Locate the cell with the specified text and output its (x, y) center coordinate. 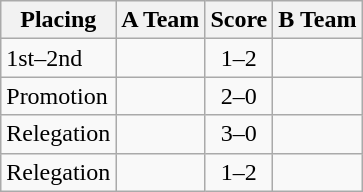
Promotion (58, 96)
3–0 (239, 134)
Score (239, 20)
Placing (58, 20)
B Team (318, 20)
1st–2nd (58, 58)
A Team (160, 20)
2–0 (239, 96)
